Return (X, Y) of the center of cell containing provided text 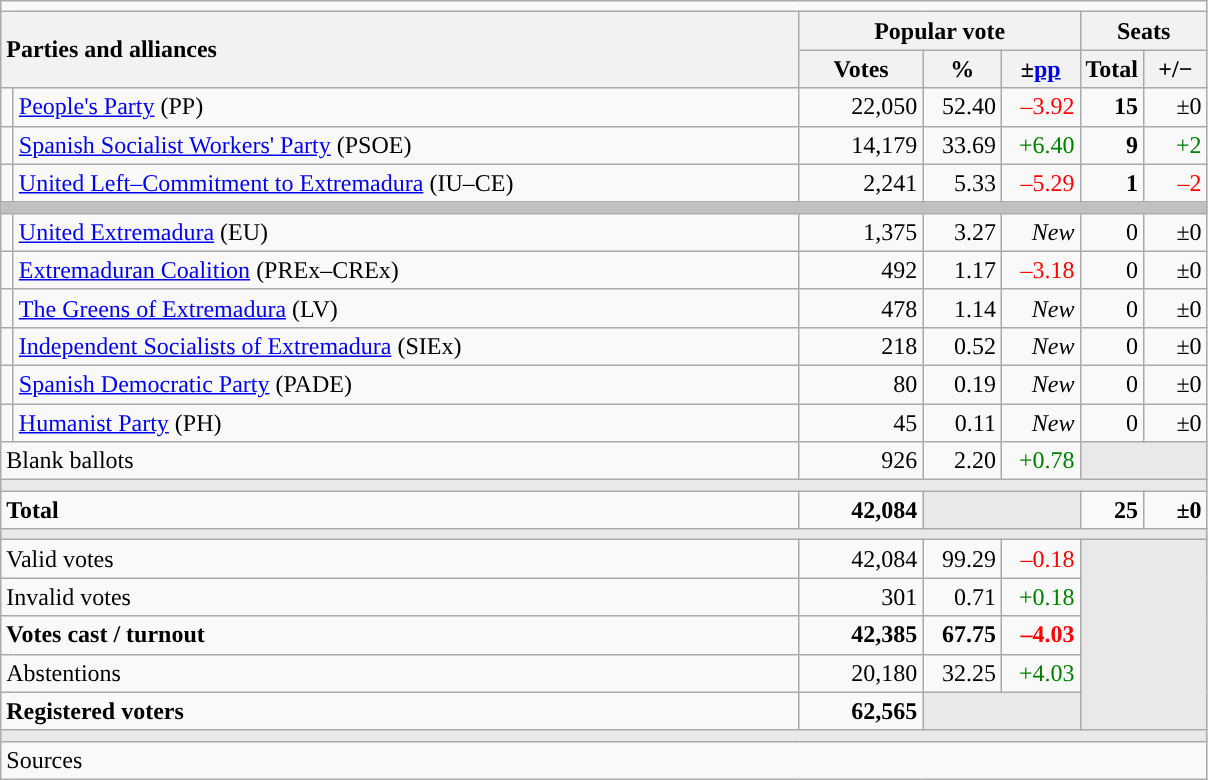
–5.29 (1040, 183)
% (962, 69)
Spanish Democratic Party (PADE) (406, 384)
Sources (604, 760)
Abstentions (400, 673)
301 (861, 597)
–2 (1176, 183)
32.25 (962, 673)
Invalid votes (400, 597)
United Extremadura (EU) (406, 232)
45 (861, 423)
Humanist Party (PH) (406, 423)
Registered voters (400, 711)
0.11 (962, 423)
0.19 (962, 384)
3.27 (962, 232)
14,179 (861, 145)
Votes cast / turnout (400, 635)
United Left–Commitment to Extremadura (IU–CE) (406, 183)
–3.18 (1040, 270)
99.29 (962, 559)
5.33 (962, 183)
Valid votes (400, 559)
Seats (1144, 31)
+6.40 (1040, 145)
67.75 (962, 635)
+4.03 (1040, 673)
1.14 (962, 308)
62,565 (861, 711)
Popular vote (940, 31)
52.40 (962, 107)
+/− (1176, 69)
Blank ballots (400, 461)
+2 (1176, 145)
20,180 (861, 673)
478 (861, 308)
0.71 (962, 597)
2,241 (861, 183)
Spanish Socialist Workers' Party (PSOE) (406, 145)
+0.78 (1040, 461)
42,385 (861, 635)
25 (1112, 510)
0.52 (962, 346)
Parties and alliances (400, 50)
–3.92 (1040, 107)
Votes (861, 69)
The Greens of Extremadura (LV) (406, 308)
33.69 (962, 145)
2.20 (962, 461)
1,375 (861, 232)
926 (861, 461)
–0.18 (1040, 559)
People's Party (PP) (406, 107)
492 (861, 270)
15 (1112, 107)
1 (1112, 183)
Independent Socialists of Extremadura (SIEx) (406, 346)
1.17 (962, 270)
Extremaduran Coalition (PREx–CREx) (406, 270)
+0.18 (1040, 597)
9 (1112, 145)
218 (861, 346)
22,050 (861, 107)
80 (861, 384)
–4.03 (1040, 635)
±pp (1040, 69)
